Scan for the cell matching the given text and deliver its (x, y) coordinate at center. 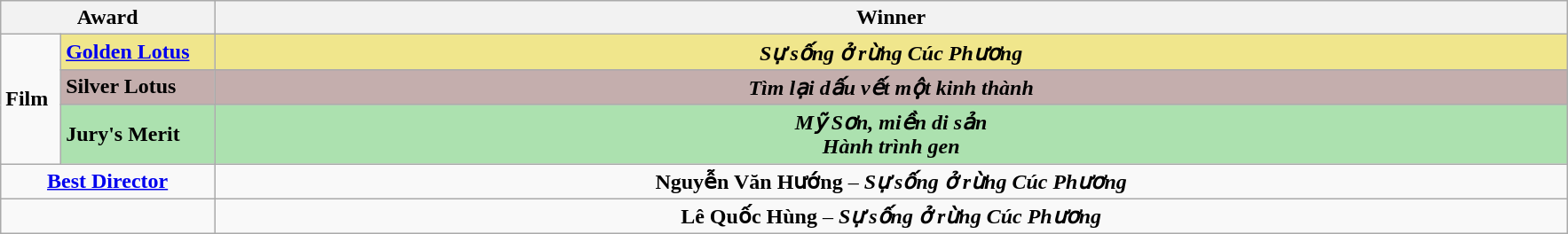
Jury's Merit (138, 135)
Award (108, 18)
Lê Quốc Hùng – Sự sống ở rừng Cúc Phương (891, 216)
Winner (891, 18)
Golden Lotus (138, 52)
Silver Lotus (138, 87)
Tìm lại dấu vết một kinh thành (891, 87)
Best Director (108, 181)
Nguyễn Văn Hướng – Sự sống ở rừng Cúc Phương (891, 181)
Mỹ Sơn, miền di sảnHành trình gen (891, 135)
Sự sống ở rừng Cúc Phương (891, 52)
Film (31, 99)
